Output the [x, y] coordinate of the center of the cell containing the given text.  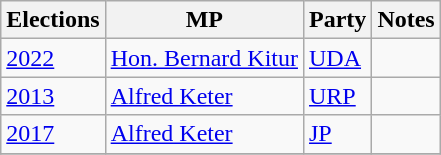
Hon. Bernard Kitur [204, 58]
URP [337, 96]
2013 [53, 96]
UDA [337, 58]
Notes [406, 20]
JP [337, 134]
2022 [53, 58]
Elections [53, 20]
MP [204, 20]
2017 [53, 134]
Party [337, 20]
